Search for the cell housing the specified text and yield its [X, Y] center coordinate. 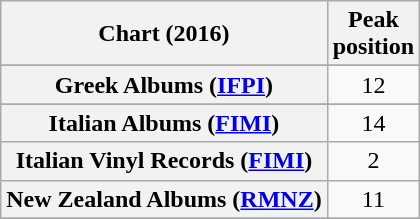
New Zealand Albums (RMNZ) [164, 199]
Italian Albums (FIMI) [164, 123]
12 [373, 85]
Peak position [373, 34]
Italian Vinyl Records (FIMI) [164, 161]
Greek Albums (IFPI) [164, 85]
14 [373, 123]
2 [373, 161]
11 [373, 199]
Chart (2016) [164, 34]
